Find where the given text appears and provide that cell's center as (X, Y) coordinate. 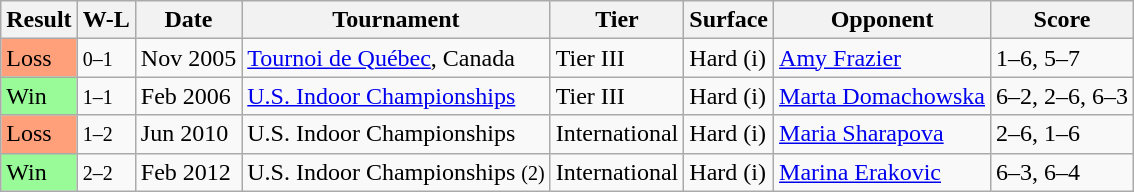
Tournament (396, 20)
W-L (106, 20)
Score (1062, 20)
Feb 2006 (188, 96)
Tournoi de Québec, Canada (396, 58)
Result (39, 20)
Maria Sharapova (882, 134)
Marta Domachowska (882, 96)
Feb 2012 (188, 172)
Marina Erakovic (882, 172)
Jun 2010 (188, 134)
Opponent (882, 20)
0–1 (106, 58)
6–2, 2–6, 6–3 (1062, 96)
1–1 (106, 96)
2–6, 1–6 (1062, 134)
Surface (729, 20)
1–6, 5–7 (1062, 58)
Amy Frazier (882, 58)
Date (188, 20)
U.S. Indoor Championships (2) (396, 172)
Nov 2005 (188, 58)
1–2 (106, 134)
6–3, 6–4 (1062, 172)
2–2 (106, 172)
Tier (617, 20)
